Find where the given text appears and provide that cell's center as (x, y) coordinate. 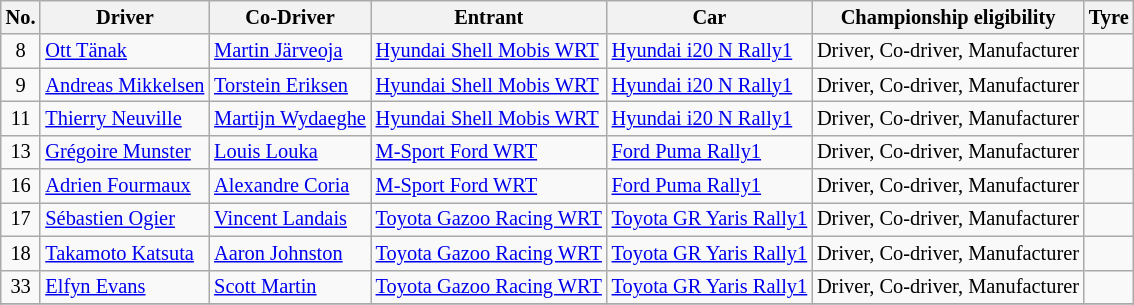
Sébastien Ogier (124, 219)
Entrant (489, 17)
Scott Martin (290, 287)
Takamoto Katsuta (124, 253)
Championship eligibility (948, 17)
Driver (124, 17)
Car (710, 17)
13 (21, 152)
17 (21, 219)
Ott Tänak (124, 51)
Louis Louka (290, 152)
Martin Järveoja (290, 51)
Vincent Landais (290, 219)
Thierry Neuville (124, 118)
Alexandre Coria (290, 186)
Martijn Wydaeghe (290, 118)
11 (21, 118)
Tyre (1109, 17)
Torstein Eriksen (290, 85)
Grégoire Munster (124, 152)
8 (21, 51)
18 (21, 253)
Co-Driver (290, 17)
Andreas Mikkelsen (124, 85)
Elfyn Evans (124, 287)
33 (21, 287)
No. (21, 17)
16 (21, 186)
9 (21, 85)
Aaron Johnston (290, 253)
Adrien Fourmaux (124, 186)
